Capture the cell that displays the provided text and extract its (X, Y) central coordinate. 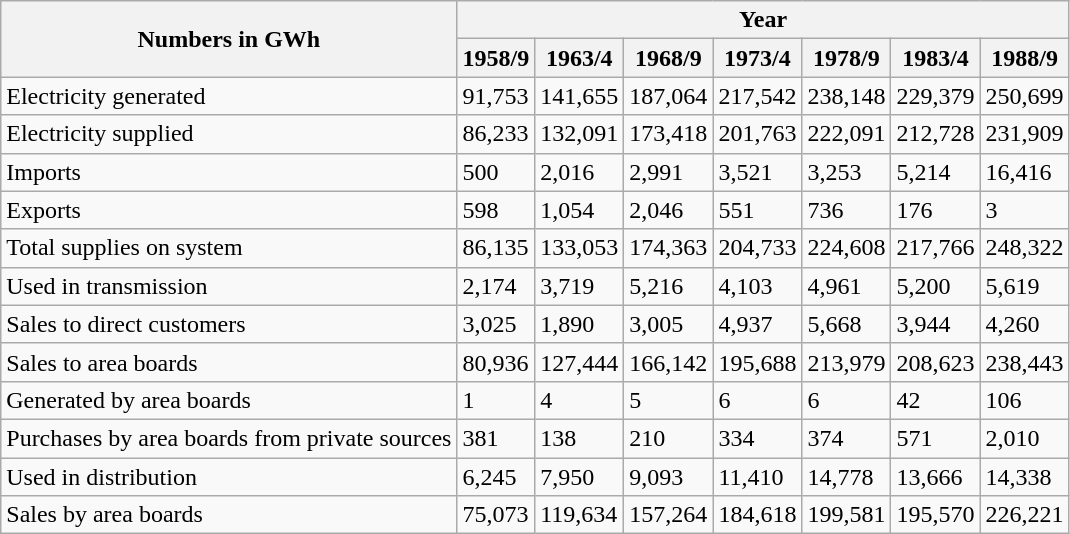
80,936 (496, 362)
7,950 (580, 477)
4,260 (1024, 324)
3 (1024, 210)
1983/4 (936, 58)
1988/9 (1024, 58)
374 (846, 438)
4,937 (758, 324)
119,634 (580, 515)
14,778 (846, 477)
1963/4 (580, 58)
204,733 (758, 248)
42 (936, 400)
226,221 (1024, 515)
5,668 (846, 324)
217,766 (936, 248)
208,623 (936, 362)
5,200 (936, 286)
199,581 (846, 515)
250,699 (1024, 96)
213,979 (846, 362)
248,322 (1024, 248)
Numbers in GWh (229, 39)
571 (936, 438)
157,264 (668, 515)
551 (758, 210)
1958/9 (496, 58)
231,909 (1024, 134)
1,890 (580, 324)
222,091 (846, 134)
1,054 (580, 210)
2,991 (668, 172)
106 (1024, 400)
3,025 (496, 324)
173,418 (668, 134)
Exports (229, 210)
195,688 (758, 362)
184,618 (758, 515)
1978/9 (846, 58)
1973/4 (758, 58)
2,010 (1024, 438)
3,253 (846, 172)
224,608 (846, 248)
91,753 (496, 96)
1968/9 (668, 58)
4,103 (758, 286)
174,363 (668, 248)
210 (668, 438)
Purchases by area boards from private sources (229, 438)
5 (668, 400)
13,666 (936, 477)
138 (580, 438)
381 (496, 438)
141,655 (580, 96)
238,443 (1024, 362)
212,728 (936, 134)
133,053 (580, 248)
201,763 (758, 134)
Year (763, 20)
176 (936, 210)
6,245 (496, 477)
500 (496, 172)
334 (758, 438)
166,142 (668, 362)
3,521 (758, 172)
3,719 (580, 286)
217,542 (758, 96)
2,046 (668, 210)
Total supplies on system (229, 248)
75,073 (496, 515)
238,148 (846, 96)
16,416 (1024, 172)
229,379 (936, 96)
4 (580, 400)
127,444 (580, 362)
5,216 (668, 286)
11,410 (758, 477)
4,961 (846, 286)
Sales to direct customers (229, 324)
86,233 (496, 134)
Sales by area boards (229, 515)
14,338 (1024, 477)
3,005 (668, 324)
3,944 (936, 324)
86,135 (496, 248)
Generated by area boards (229, 400)
9,093 (668, 477)
5,214 (936, 172)
598 (496, 210)
Electricity generated (229, 96)
Used in transmission (229, 286)
132,091 (580, 134)
5,619 (1024, 286)
195,570 (936, 515)
Sales to area boards (229, 362)
Electricity supplied (229, 134)
736 (846, 210)
Used in distribution (229, 477)
2,174 (496, 286)
2,016 (580, 172)
Imports (229, 172)
187,064 (668, 96)
1 (496, 400)
